Scan for the cell matching the given text and deliver its [x, y] coordinate at center. 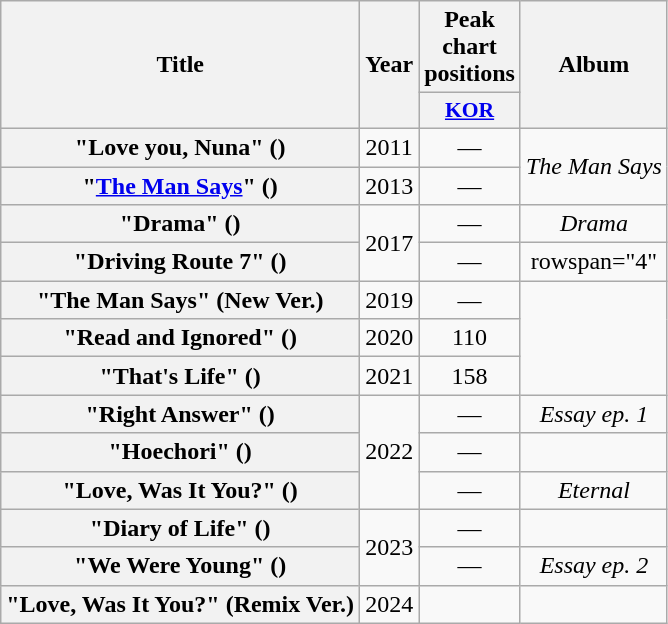
rowspan="4" [594, 262]
Title [180, 65]
"We Were Young" () [180, 566]
Year [390, 65]
"Love you, Nuna" () [180, 147]
158 [470, 376]
"The Man Says" () [180, 185]
Drama [594, 224]
2017 [390, 243]
Essay ep. 1 [594, 414]
2013 [390, 185]
"Diary of Life" () [180, 528]
110 [470, 338]
2024 [390, 604]
2023 [390, 547]
2021 [390, 376]
"Hoechori" () [180, 452]
The Man Says [594, 166]
"That's Life" () [180, 376]
Eternal [594, 490]
"Love, Was It You?" (Remix Ver.) [180, 604]
2019 [390, 300]
Essay ep. 2 [594, 566]
Peak chart positions [470, 47]
Album [594, 65]
"Read and Ignored" () [180, 338]
KOR [470, 111]
"Drama" () [180, 224]
"Love, Was It You?" () [180, 490]
"Right Answer" () [180, 414]
"The Man Says" (New Ver.) [180, 300]
2011 [390, 147]
2020 [390, 338]
2022 [390, 452]
"Driving Route 7" () [180, 262]
